Search for the cell housing the specified text and yield its [X, Y] center coordinate. 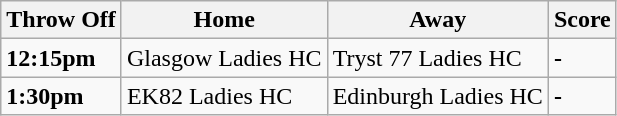
Away [438, 20]
Tryst 77 Ladies HC [438, 58]
12:15pm [62, 58]
EK82 Ladies HC [224, 96]
Score [582, 20]
Home [224, 20]
Glasgow Ladies HC [224, 58]
Throw Off [62, 20]
1:30pm [62, 96]
Edinburgh Ladies HC [438, 96]
